Provide the [X, Y] coordinate of the cell's center where the given text is located.  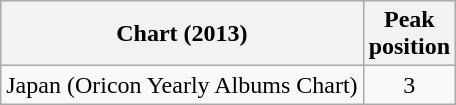
Chart (2013) [182, 34]
3 [409, 85]
Peakposition [409, 34]
Japan (Oricon Yearly Albums Chart) [182, 85]
